Output the (x, y) coordinate of the center of the cell containing the given text.  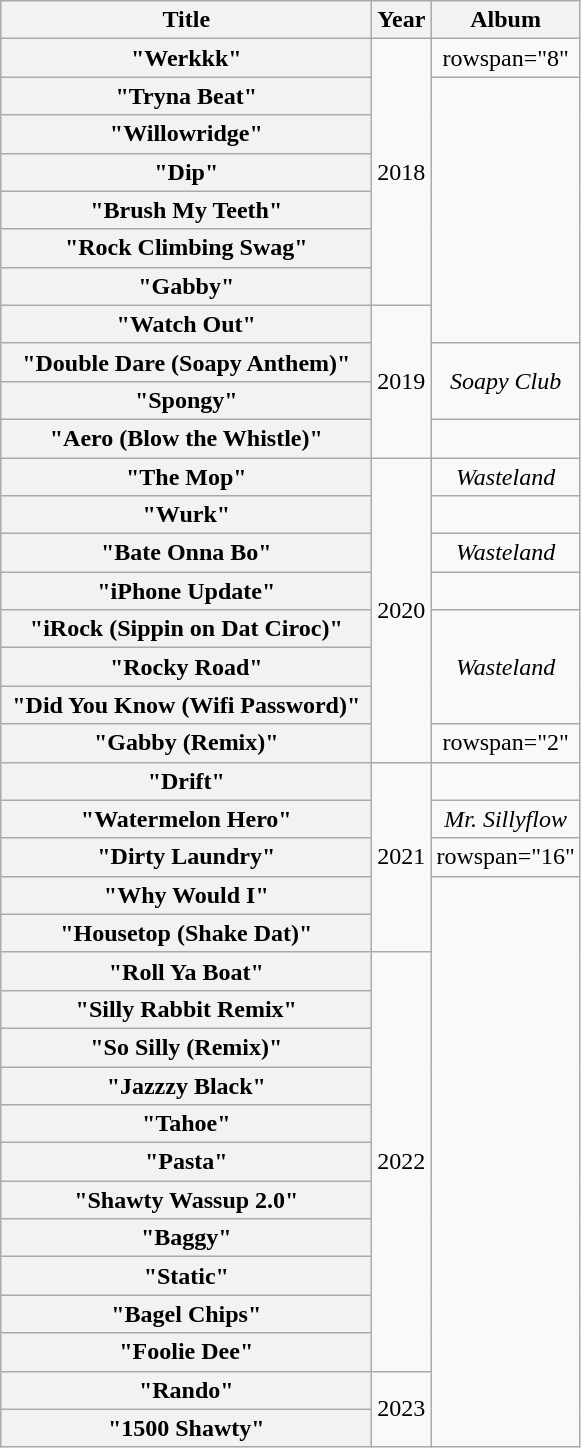
"Bagel Chips" (186, 1314)
Year (402, 20)
"Baggy" (186, 1238)
"Shawty Wassup 2.0" (186, 1200)
rowspan="8" (506, 58)
"Silly Rabbit Remix" (186, 1009)
"Roll Ya Boat" (186, 971)
"Did You Know (Wifi Password)" (186, 705)
"Watermelon Hero" (186, 819)
"iPhone Update" (186, 591)
"Tahoe" (186, 1124)
rowspan="16" (506, 857)
"Double Dare (Soapy Anthem)" (186, 362)
"Werkkk" (186, 58)
"Pasta" (186, 1162)
"Tryna Beat" (186, 96)
"Rock Climbing Swag" (186, 248)
"Willowridge" (186, 134)
"Gabby (Remix)" (186, 743)
2021 (402, 857)
"The Mop" (186, 477)
"Dip" (186, 172)
"Rando" (186, 1390)
"Aero (Blow the Whistle)" (186, 438)
"Wurk" (186, 515)
"Rocky Road" (186, 667)
Mr. Sillyflow (506, 819)
"Foolie Dee" (186, 1352)
2018 (402, 172)
"So Silly (Remix)" (186, 1047)
"1500 Shawty" (186, 1428)
Soapy Club (506, 381)
"Static" (186, 1276)
2022 (402, 1162)
rowspan="2" (506, 743)
"Spongy" (186, 400)
"Why Would I" (186, 895)
"Watch Out" (186, 324)
Title (186, 20)
2019 (402, 381)
"Bate Onna Bo" (186, 553)
"Brush My Teeth" (186, 210)
"Drift" (186, 781)
"Gabby" (186, 286)
"iRock (Sippin on Dat Ciroc)" (186, 629)
Album (506, 20)
"Housetop (Shake Dat)" (186, 933)
2020 (402, 610)
2023 (402, 1409)
"Jazzzy Black" (186, 1085)
"Dirty Laundry" (186, 857)
